Extract the [x, y] coordinate from the center of the cell holding the provided text.  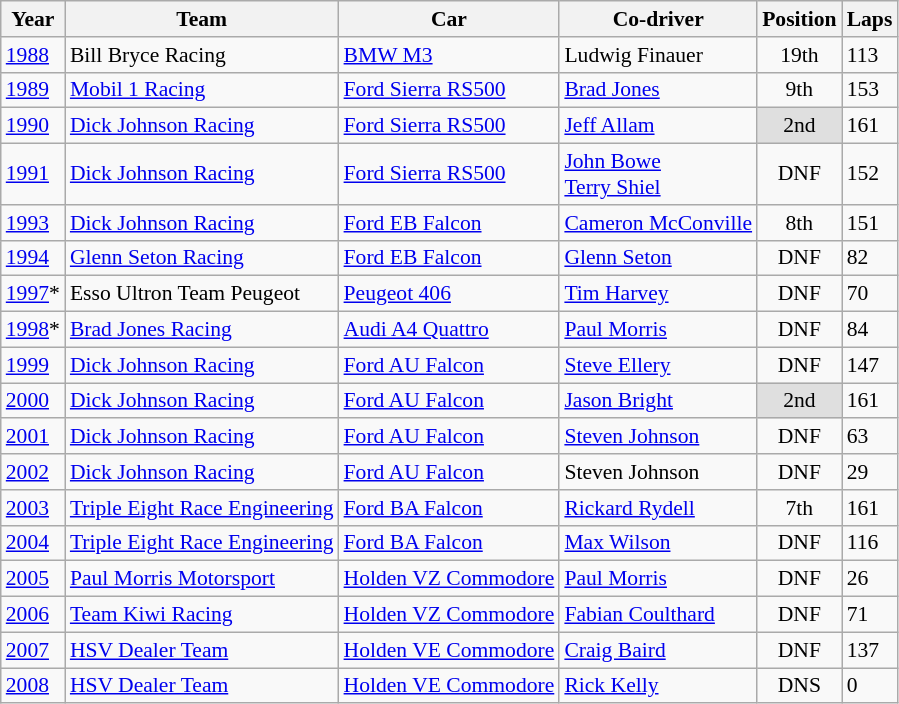
1989 [33, 90]
Esso Ultron Team Peugeot [202, 294]
Ludwig Finauer [658, 55]
19th [799, 55]
Brad Jones Racing [202, 330]
Brad Jones [658, 90]
29 [870, 472]
Peugeot 406 [450, 294]
Bill Bryce Racing [202, 55]
Team Kiwi Racing [202, 615]
63 [870, 437]
1990 [33, 126]
Audi A4 Quattro [450, 330]
1991 [33, 174]
7th [799, 508]
Glenn Seton [658, 258]
147 [870, 365]
2001 [33, 437]
116 [870, 543]
Position [799, 19]
71 [870, 615]
70 [870, 294]
0 [870, 686]
1999 [33, 365]
1994 [33, 258]
82 [870, 258]
137 [870, 650]
Year [33, 19]
1988 [33, 55]
113 [870, 55]
Jeff Allam [658, 126]
84 [870, 330]
9th [799, 90]
Car [450, 19]
Tim Harvey [658, 294]
2004 [33, 543]
Co-driver [658, 19]
1993 [33, 223]
2005 [33, 579]
Rickard Rydell [658, 508]
152 [870, 174]
2006 [33, 615]
153 [870, 90]
Max Wilson [658, 543]
2000 [33, 401]
2008 [33, 686]
1998* [33, 330]
Mobil 1 Racing [202, 90]
Rick Kelly [658, 686]
Craig Baird [658, 650]
Laps [870, 19]
Jason Bright [658, 401]
Steve Ellery [658, 365]
DNS [799, 686]
2002 [33, 472]
2003 [33, 508]
1997* [33, 294]
151 [870, 223]
8th [799, 223]
Paul Morris Motorsport [202, 579]
Team [202, 19]
2007 [33, 650]
26 [870, 579]
John Bowe Terry Shiel [658, 174]
BMW M3 [450, 55]
Cameron McConville [658, 223]
Fabian Coulthard [658, 615]
Glenn Seton Racing [202, 258]
